Scan for the cell matching the given text and deliver its [x, y] coordinate at center. 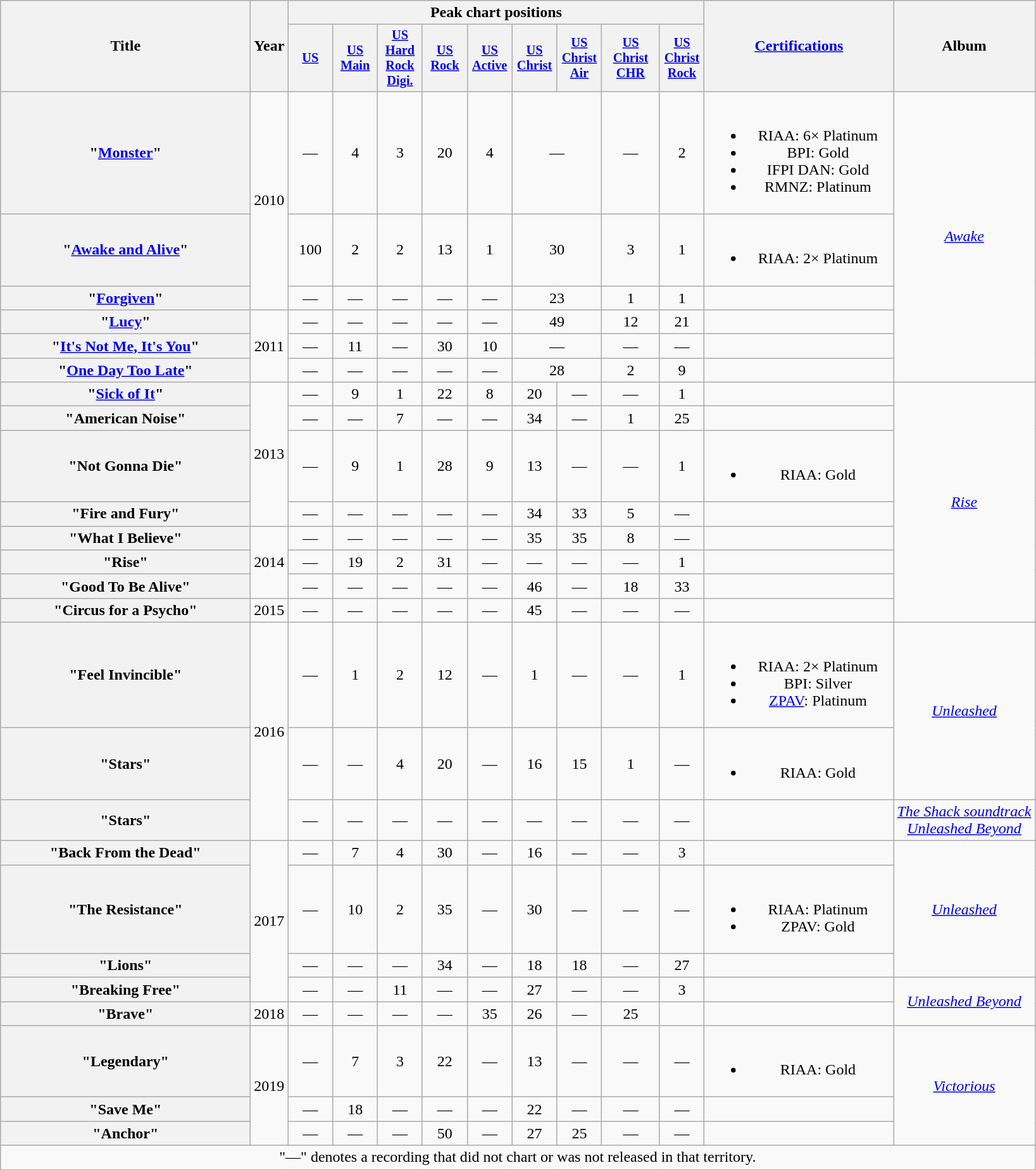
"Sick of It" [125, 394]
"It's Not Me, It's You" [125, 346]
2018 [270, 1014]
"Rise" [125, 562]
US [310, 58]
"Not Gonna Die" [125, 466]
"Breaking Free" [125, 990]
19 [356, 562]
USHardRockDigi. [400, 58]
USActive [490, 58]
"Feel Invincible" [125, 675]
USMain [356, 58]
"—" denotes a recording that did not chart or was not released in that territory. [518, 1157]
RIAA: PlatinumZPAV: Gold [799, 909]
USChrist [534, 58]
Unleashed Beyond [964, 1002]
"Brave" [125, 1014]
Title [125, 46]
2016 [270, 731]
Year [270, 46]
USRock [444, 58]
2014 [270, 562]
2013 [270, 454]
49 [557, 322]
2011 [270, 346]
26 [534, 1014]
RIAA: 6× PlatinumBPI: GoldIFPI DAN: GoldRMNZ: Platinum [799, 152]
"Good To Be Alive" [125, 586]
"The Resistance" [125, 909]
5 [630, 514]
RIAA: 2× PlatinumBPI: SilverZPAV: Platinum [799, 675]
46 [534, 586]
50 [444, 1133]
2015 [270, 610]
"One Day Too Late" [125, 370]
RIAA: 2× Platinum [799, 251]
Peak chart positions [496, 13]
2019 [270, 1086]
31 [444, 562]
21 [682, 322]
"American Noise" [125, 418]
Certifications [799, 46]
"Lions" [125, 966]
2010 [270, 200]
23 [557, 298]
15 [580, 763]
"Circus for a Psycho" [125, 610]
2017 [270, 921]
Victorious [964, 1086]
USChristRock [682, 58]
Album [964, 46]
45 [534, 610]
"What I Believe" [125, 538]
"Monster" [125, 152]
"Back From the Dead" [125, 853]
"Fire and Fury" [125, 514]
"Legendary" [125, 1062]
"Forgiven" [125, 298]
"Awake and Alive" [125, 251]
Rise [964, 502]
100 [310, 251]
Awake [964, 237]
"Lucy" [125, 322]
"Anchor" [125, 1133]
USChristAir [580, 58]
"Save Me" [125, 1109]
USChristCHR [630, 58]
The Shack soundtrackUnleashed Beyond [964, 820]
